Provide the (X, Y) coordinate of the cell's center where the given text is located.  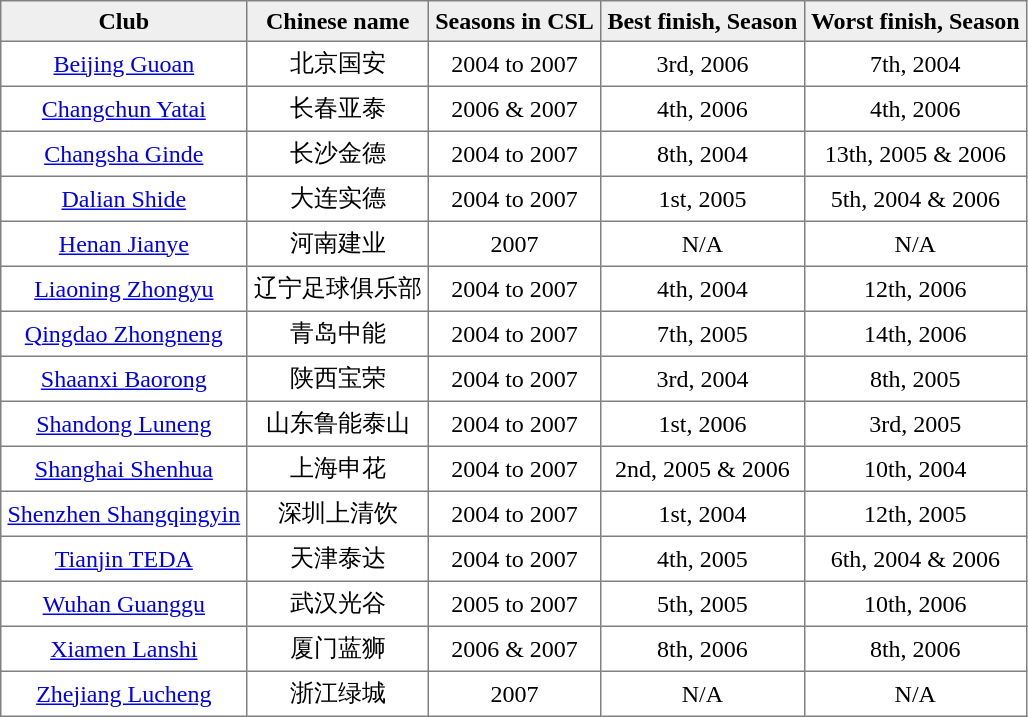
大连实德 (338, 198)
Henan Jianye (124, 244)
3rd, 2005 (915, 424)
青岛中能 (338, 334)
Shanghai Shenhua (124, 468)
Worst finish, Season (915, 21)
陕西宝荣 (338, 378)
10th, 2004 (915, 468)
1st, 2005 (703, 198)
4th, 2005 (703, 558)
8th, 2004 (703, 154)
Shenzhen Shangqingyin (124, 514)
6th, 2004 & 2006 (915, 558)
Zhejiang Lucheng (124, 694)
厦门蓝狮 (338, 648)
14th, 2006 (915, 334)
13th, 2005 & 2006 (915, 154)
Liaoning Zhongyu (124, 288)
浙江绿城 (338, 694)
3rd, 2004 (703, 378)
深圳上清饮 (338, 514)
12th, 2006 (915, 288)
Seasons in CSL (514, 21)
5th, 2005 (703, 604)
Dalian Shide (124, 198)
7th, 2005 (703, 334)
Tianjin TEDA (124, 558)
长春亚泰 (338, 108)
天津泰达 (338, 558)
北京国安 (338, 64)
12th, 2005 (915, 514)
河南建业 (338, 244)
Best finish, Season (703, 21)
Qingdao Zhongneng (124, 334)
5th, 2004 & 2006 (915, 198)
长沙金德 (338, 154)
Beijing Guoan (124, 64)
上海申花 (338, 468)
Changsha Ginde (124, 154)
Club (124, 21)
Xiamen Lanshi (124, 648)
4th, 2004 (703, 288)
2005 to 2007 (514, 604)
Shandong Luneng (124, 424)
2nd, 2005 & 2006 (703, 468)
Shaanxi Baorong (124, 378)
Wuhan Guanggu (124, 604)
1st, 2004 (703, 514)
10th, 2006 (915, 604)
山东鲁能泰山 (338, 424)
1st, 2006 (703, 424)
武汉光谷 (338, 604)
7th, 2004 (915, 64)
Changchun Yatai (124, 108)
8th, 2005 (915, 378)
3rd, 2006 (703, 64)
辽宁足球俱乐部 (338, 288)
Chinese name (338, 21)
